Provide the (x, y) coordinate of the cell's center where the given text is located.  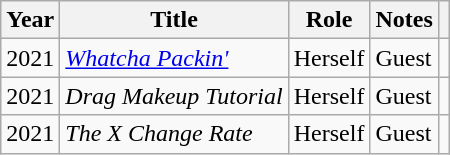
Whatcha Packin' (174, 58)
Role (329, 20)
Notes (404, 20)
Title (174, 20)
The X Change Rate (174, 134)
Year (30, 20)
Drag Makeup Tutorial (174, 96)
